Capture the cell that displays the provided text and extract its [x, y] central coordinate. 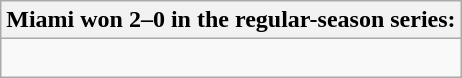
Miami won 2–0 in the regular-season series: [231, 20]
